From the cell containing the given text, extract its center point as [x, y] coordinate. 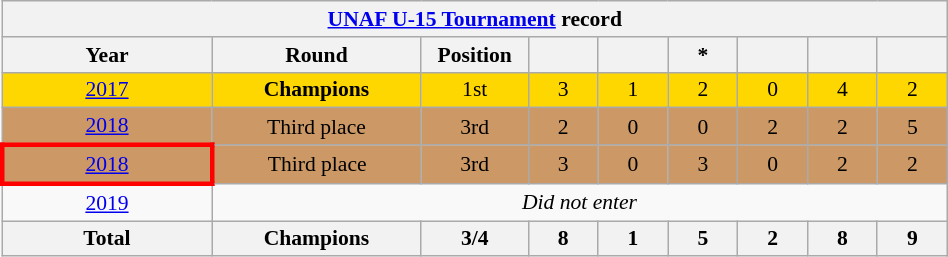
Position [474, 55]
2017 [106, 90]
UNAF U-15 Tournament record [474, 19]
4 [843, 90]
Round [316, 55]
* [703, 55]
Year [106, 55]
2019 [106, 202]
Total [106, 239]
Did not enter [580, 202]
3/4 [474, 239]
1st [474, 90]
9 [912, 239]
